From the cell containing the given text, extract its center point as (x, y) coordinate. 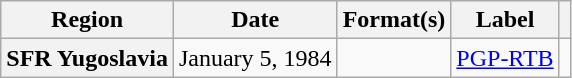
Region (88, 20)
PGP-RTB (505, 58)
Date (255, 20)
Format(s) (394, 20)
SFR Yugoslavia (88, 58)
January 5, 1984 (255, 58)
Label (505, 20)
